Search for the cell housing the specified text and yield its (x, y) center coordinate. 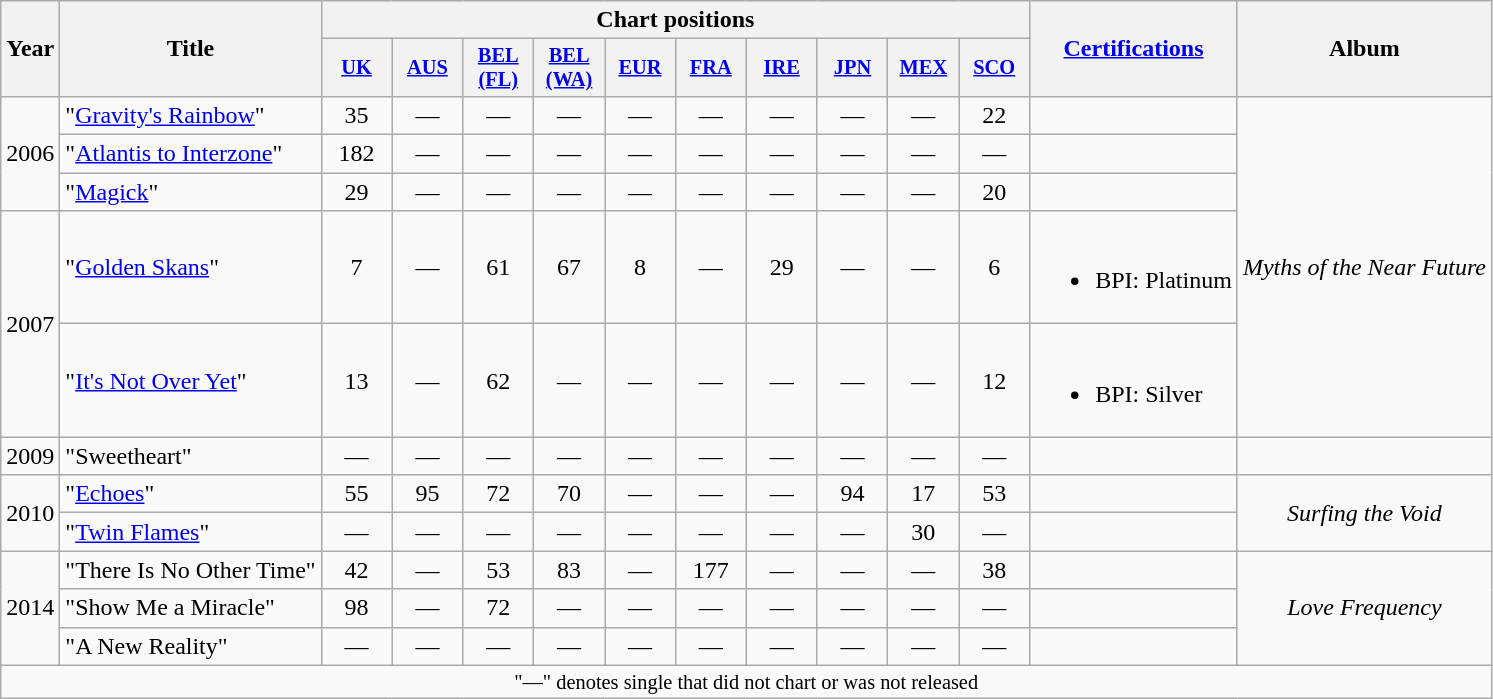
2010 (30, 513)
JPN (852, 68)
"Echoes" (190, 494)
67 (570, 268)
"Magick" (190, 192)
Myths of the Near Future (1364, 266)
83 (570, 570)
UK (356, 68)
BEL(FL) (498, 68)
42 (356, 570)
12 (994, 380)
"Sweetheart" (190, 456)
EUR (640, 68)
94 (852, 494)
13 (356, 380)
22 (994, 115)
Love Frequency (1364, 608)
8 (640, 268)
"Atlantis to Interzone" (190, 154)
70 (570, 494)
2009 (30, 456)
35 (356, 115)
"Show Me a Miracle" (190, 608)
62 (498, 380)
Certifications (1134, 49)
"Gravity's Rainbow" (190, 115)
BPI: Platinum (1134, 268)
"Twin Flames" (190, 532)
Surfing the Void (1364, 513)
BPI: Silver (1134, 380)
98 (356, 608)
BEL(WA) (570, 68)
Album (1364, 49)
MEX (924, 68)
30 (924, 532)
"A New Reality" (190, 646)
2014 (30, 608)
AUS (428, 68)
95 (428, 494)
IRE (782, 68)
20 (994, 192)
55 (356, 494)
Chart positions (676, 20)
"There Is No Other Time" (190, 570)
61 (498, 268)
38 (994, 570)
2007 (30, 324)
7 (356, 268)
"—" denotes single that did not chart or was not released (746, 682)
"Golden Skans" (190, 268)
Year (30, 49)
6 (994, 268)
17 (924, 494)
FRA (710, 68)
177 (710, 570)
"It's Not Over Yet" (190, 380)
SCO (994, 68)
Title (190, 49)
2006 (30, 153)
182 (356, 154)
